Return (X, Y) of the center of cell containing provided text 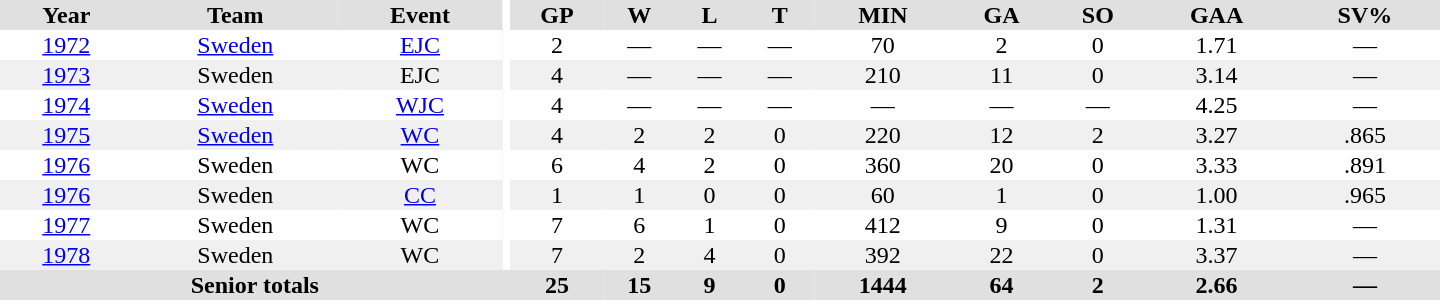
1978 (66, 255)
SV% (1365, 15)
W (639, 15)
1972 (66, 45)
25 (557, 285)
1.71 (1216, 45)
4.25 (1216, 105)
1444 (883, 285)
SO (1098, 15)
MIN (883, 15)
1.31 (1216, 225)
GA (1002, 15)
15 (639, 285)
12 (1002, 135)
64 (1002, 285)
220 (883, 135)
Year (66, 15)
392 (883, 255)
Team (236, 15)
1977 (66, 225)
3.37 (1216, 255)
GAA (1216, 15)
WJC (420, 105)
22 (1002, 255)
1974 (66, 105)
360 (883, 165)
T (780, 15)
412 (883, 225)
L (709, 15)
GP (557, 15)
Senior totals (255, 285)
.865 (1365, 135)
1973 (66, 75)
Event (420, 15)
.965 (1365, 195)
3.27 (1216, 135)
3.33 (1216, 165)
210 (883, 75)
CC (420, 195)
70 (883, 45)
3.14 (1216, 75)
2.66 (1216, 285)
11 (1002, 75)
1.00 (1216, 195)
60 (883, 195)
20 (1002, 165)
1975 (66, 135)
.891 (1365, 165)
